Find where the given text appears and provide that cell's center as (x, y) coordinate. 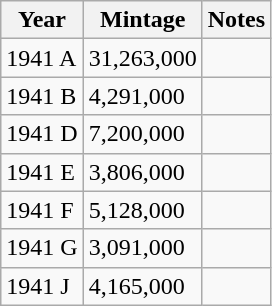
Notes (236, 20)
31,263,000 (142, 58)
1941 A (42, 58)
4,291,000 (142, 96)
Year (42, 20)
1941 B (42, 96)
1941 G (42, 248)
3,091,000 (142, 248)
5,128,000 (142, 210)
4,165,000 (142, 286)
1941 F (42, 210)
1941 E (42, 172)
Mintage (142, 20)
1941 J (42, 286)
7,200,000 (142, 134)
1941 D (42, 134)
3,806,000 (142, 172)
